Scan for the cell matching the given text and deliver its [x, y] coordinate at center. 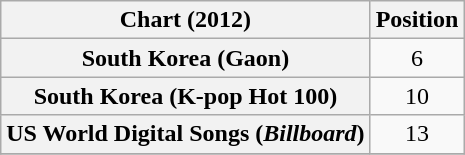
Chart (2012) [186, 20]
US World Digital Songs (Billboard) [186, 134]
South Korea (K-pop Hot 100) [186, 96]
Position [417, 20]
13 [417, 134]
South Korea (Gaon) [186, 58]
10 [417, 96]
6 [417, 58]
